Determine the [X, Y] coordinate at the center of the cell enclosing the given text.  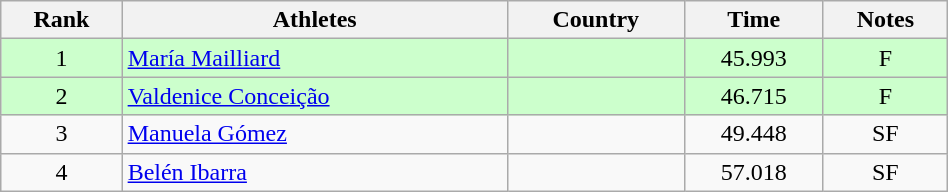
57.018 [754, 172]
Notes [885, 20]
Athletes [314, 20]
2 [62, 96]
María Mailliard [314, 58]
Belén Ibarra [314, 172]
3 [62, 134]
Country [596, 20]
Manuela Gómez [314, 134]
45.993 [754, 58]
1 [62, 58]
Rank [62, 20]
4 [62, 172]
46.715 [754, 96]
Valdenice Conceição [314, 96]
49.448 [754, 134]
Time [754, 20]
